Capture the cell that displays the provided text and extract its [X, Y] central coordinate. 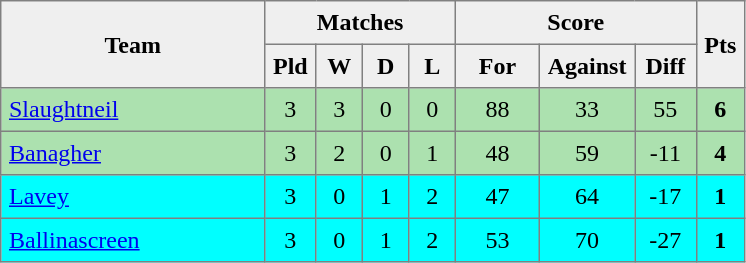
W [339, 66]
Lavey [133, 197]
4 [720, 153]
64 [586, 197]
-27 [666, 240]
48 [497, 153]
53 [497, 240]
-11 [666, 153]
Pld [290, 66]
Diff [666, 66]
-17 [666, 197]
33 [586, 110]
88 [497, 110]
Score [576, 23]
Banagher [133, 153]
6 [720, 110]
Ballinascreen [133, 240]
55 [666, 110]
For [497, 66]
59 [586, 153]
L [432, 66]
Matches [360, 23]
47 [497, 197]
Against [586, 66]
D [385, 66]
Slaughtneil [133, 110]
Pts [720, 44]
Team [133, 44]
70 [586, 240]
